Locate the cell with the specified text and output its (x, y) center coordinate. 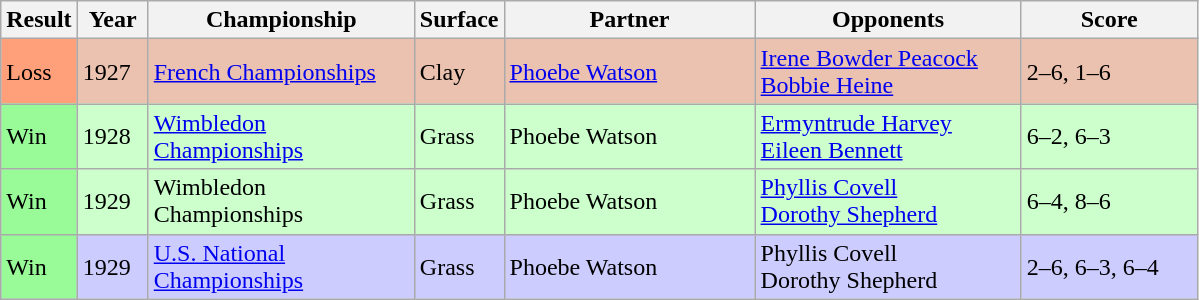
Opponents (888, 20)
2–6, 6–3, 6–4 (1109, 266)
Ermyntrude Harvey Eileen Bennett (888, 136)
Result (39, 20)
Championship (281, 20)
Score (1109, 20)
U.S. National Championships (281, 266)
Year (112, 20)
French Championships (281, 72)
Loss (39, 72)
Surface (459, 20)
Clay (459, 72)
6–2, 6–3 (1109, 136)
2–6, 1–6 (1109, 72)
1927 (112, 72)
1928 (112, 136)
6–4, 8–6 (1109, 202)
Irene Bowder Peacock Bobbie Heine (888, 72)
Partner (630, 20)
